Locate the cell with the specified text and output its [x, y] center coordinate. 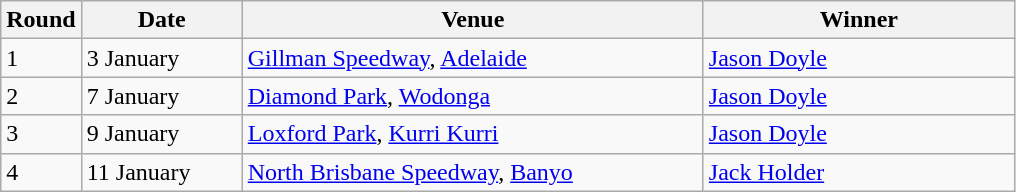
Winner [858, 20]
11 January [162, 172]
Date [162, 20]
Jack Holder [858, 172]
3 January [162, 58]
Round [41, 20]
North Brisbane Speedway, Banyo [472, 172]
3 [41, 134]
Diamond Park, Wodonga [472, 96]
2 [41, 96]
Loxford Park, Kurri Kurri [472, 134]
4 [41, 172]
Venue [472, 20]
7 January [162, 96]
Gillman Speedway, Adelaide [472, 58]
9 January [162, 134]
1 [41, 58]
